Return [x, y] of the center of cell containing provided text 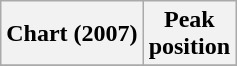
Peakposition [189, 34]
Chart (2007) [72, 34]
